Determine the (X, Y) coordinate at the center of the cell enclosing the given text.  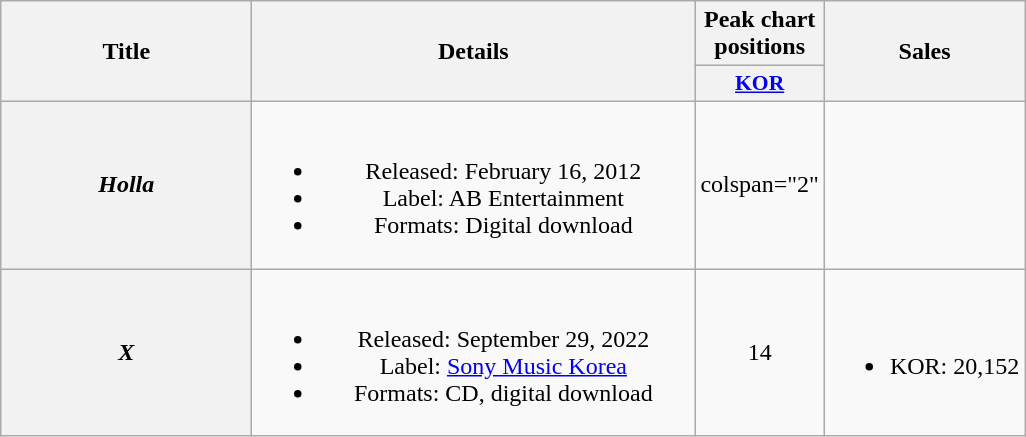
KOR (760, 84)
Sales (924, 52)
Released: February 16, 2012 Label: AB EntertainmentFormats: Digital download (474, 184)
X (126, 352)
Title (126, 52)
Holla (126, 184)
14 (760, 352)
KOR: 20,152 (924, 352)
Peak chart positions (760, 34)
Details (474, 52)
Released: September 29, 2022 Label: Sony Music KoreaFormats: CD, digital download (474, 352)
colspan="2" (760, 184)
